Capture the cell that displays the provided text and extract its (X, Y) central coordinate. 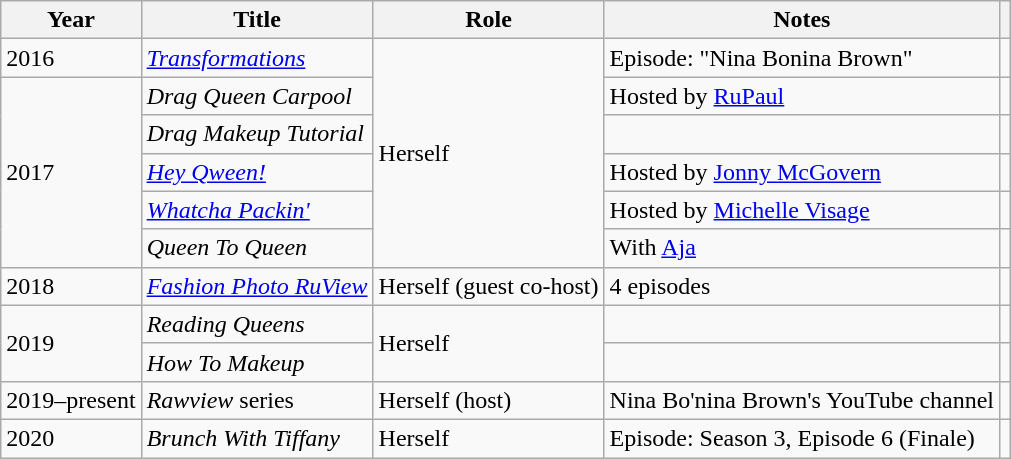
Role (488, 20)
Drag Queen Carpool (257, 96)
Brunch With Tiffany (257, 438)
Year (71, 20)
4 episodes (802, 286)
Fashion Photo RuView (257, 286)
Transformations (257, 58)
2019 (71, 343)
2018 (71, 286)
Reading Queens (257, 324)
Episode: Season 3, Episode 6 (Finale) (802, 438)
2017 (71, 172)
Title (257, 20)
Whatcha Packin' (257, 210)
Hosted by Jonny McGovern (802, 172)
Drag Makeup Tutorial (257, 134)
Hey Qween! (257, 172)
2019–present (71, 400)
Queen To Queen (257, 248)
2020 (71, 438)
Episode: "Nina Bonina Brown" (802, 58)
Herself (host) (488, 400)
How To Makeup (257, 362)
With Aja (802, 248)
Hosted by RuPaul (802, 96)
Rawview series (257, 400)
2016 (71, 58)
Nina Bo'nina Brown's YouTube channel (802, 400)
Herself (guest co-host) (488, 286)
Notes (802, 20)
Hosted by Michelle Visage (802, 210)
